Locate the cell with the specified text and output its (x, y) center coordinate. 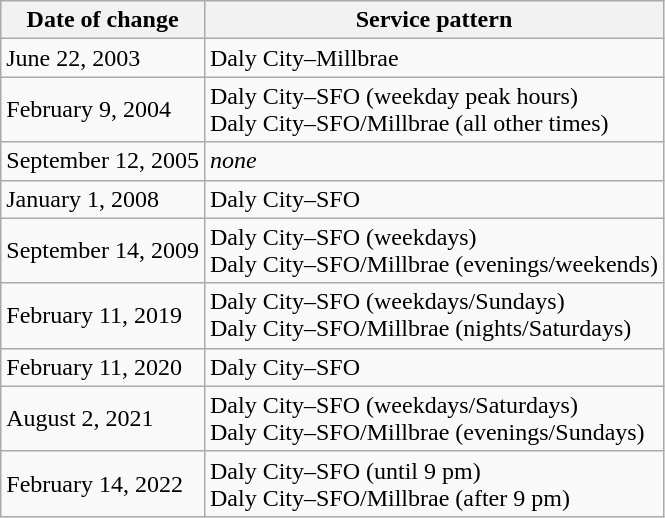
Daly City–SFO (until 9 pm)Daly City–SFO/Millbrae (after 9 pm) (434, 484)
February 11, 2020 (103, 367)
January 1, 2008 (103, 199)
June 22, 2003 (103, 58)
Daly City–SFO (weekday peak hours)Daly City–SFO/Millbrae (all other times) (434, 110)
Daly City–Millbrae (434, 58)
Daly City–SFO (weekdays/Sundays)Daly City–SFO/Millbrae (nights/Saturdays) (434, 316)
September 12, 2005 (103, 161)
none (434, 161)
Date of change (103, 20)
Daly City–SFO (weekdays/Saturdays)Daly City–SFO/Millbrae (evenings/Sundays) (434, 418)
September 14, 2009 (103, 250)
February 14, 2022 (103, 484)
February 9, 2004 (103, 110)
February 11, 2019 (103, 316)
August 2, 2021 (103, 418)
Daly City–SFO (weekdays)Daly City–SFO/Millbrae (evenings/weekends) (434, 250)
Service pattern (434, 20)
